Scan for the cell matching the given text and deliver its (x, y) coordinate at center. 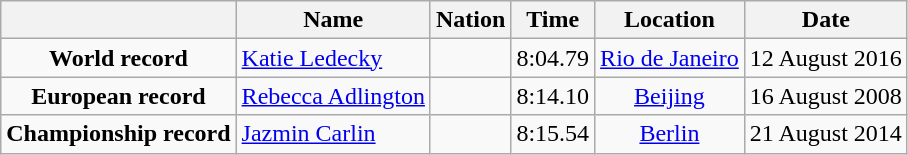
Date (826, 20)
Rio de Janeiro (670, 58)
World record (118, 58)
8:14.10 (553, 96)
Time (553, 20)
Berlin (670, 134)
8:04.79 (553, 58)
Rebecca Adlington (333, 96)
Nation (470, 20)
Jazmin Carlin (333, 134)
12 August 2016 (826, 58)
8:15.54 (553, 134)
Location (670, 20)
21 August 2014 (826, 134)
Katie Ledecky (333, 58)
Beijing (670, 96)
Name (333, 20)
16 August 2008 (826, 96)
European record (118, 96)
Championship record (118, 134)
